Extract the (X, Y) coordinate from the center of the cell holding the provided text.  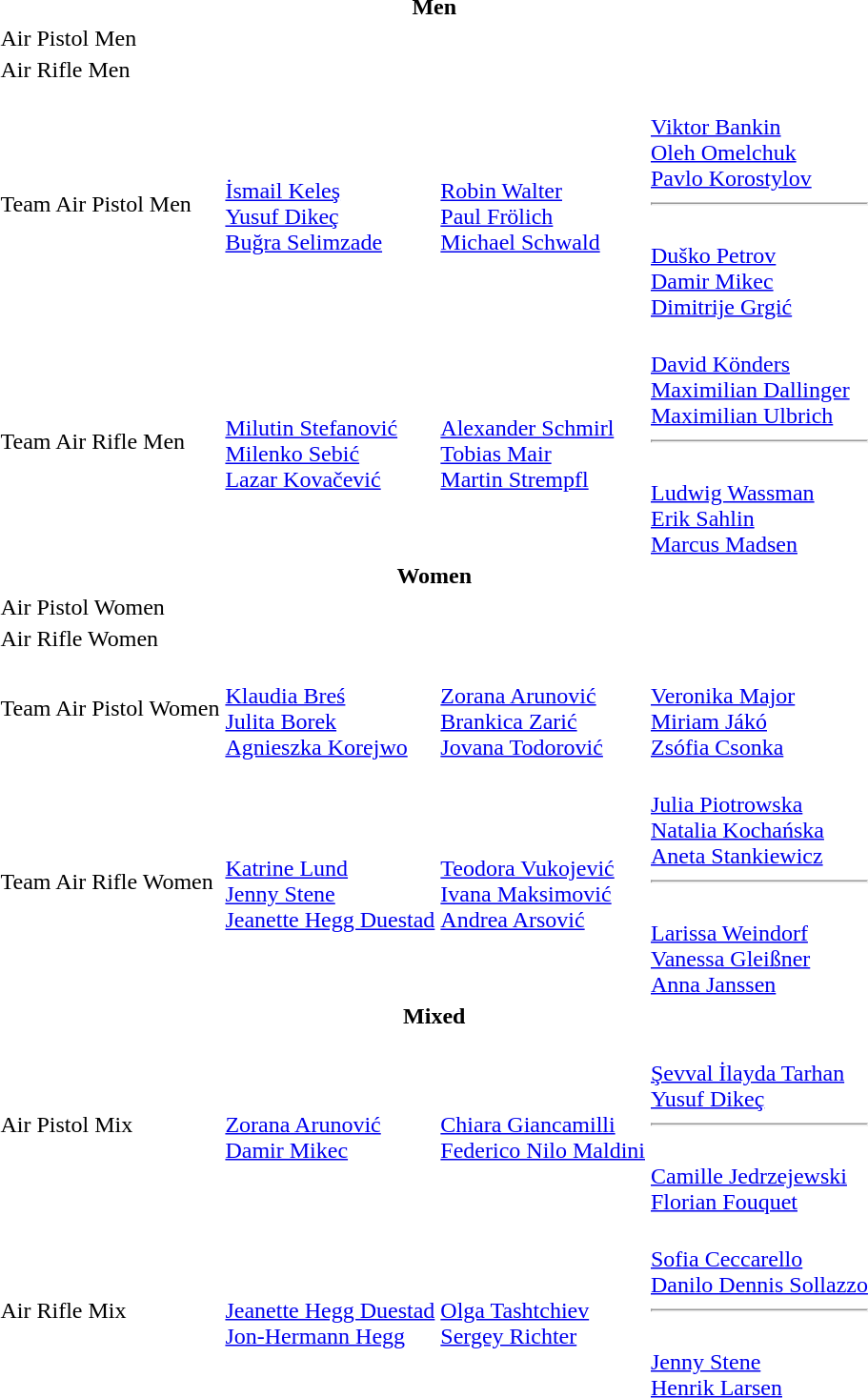
Katrine LundJenny SteneJeanette Hegg Duestad (330, 881)
Robin WalterPaul FrölichMichael Schwald (543, 204)
Chiara GiancamilliFederico Nilo Maldini (543, 1124)
Milutin StefanovićMilenko SebićLazar Kovačević (330, 441)
Teodora VukojevićIvana MaksimovićAndrea Arsović (543, 881)
Zorana ArunovićDamir Mikec (330, 1124)
Klaudia BreśJulita BorekAgnieszka Korejwo (330, 709)
Zorana ArunovićBrankica ZarićJovana Todorović (543, 709)
Alexander SchmirlTobias MairMartin Strempfl (543, 441)
İsmail KeleşYusuf DikeçBuğra Selimzade (330, 204)
